Locate the cell with the specified text and output its (X, Y) center coordinate. 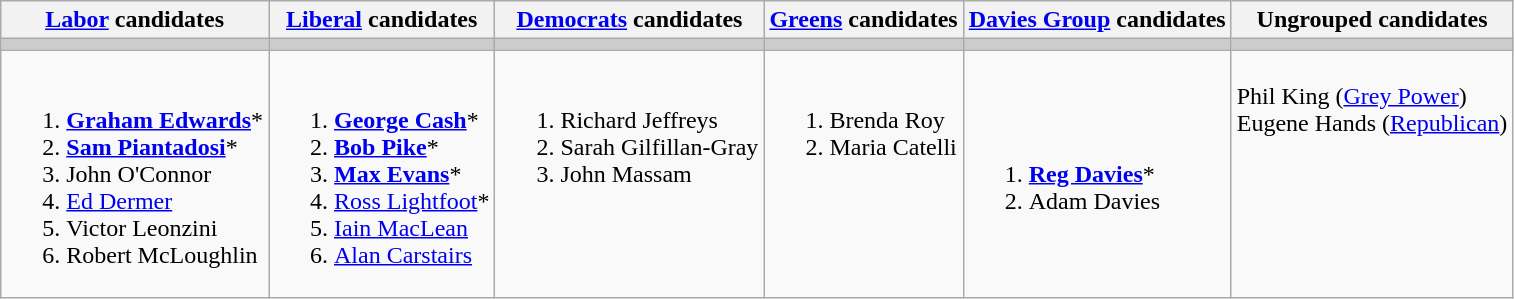
George Cash*Bob Pike*Max Evans*Ross Lightfoot*Iain MacLeanAlan Carstairs (381, 174)
Brenda RoyMaria Catelli (864, 174)
Richard JeffreysSarah Gilfillan-GrayJohn Massam (630, 174)
Ungrouped candidates (1372, 20)
Phil King (Grey Power) Eugene Hands (Republican) (1372, 174)
Labor candidates (135, 20)
Liberal candidates (381, 20)
Graham Edwards*Sam Piantadosi*John O'ConnorEd DermerVictor LeonziniRobert McLoughlin (135, 174)
Davies Group candidates (1097, 20)
Democrats candidates (630, 20)
Reg Davies*Adam Davies (1097, 174)
Greens candidates (864, 20)
